Capture the cell that displays the provided text and extract its (X, Y) central coordinate. 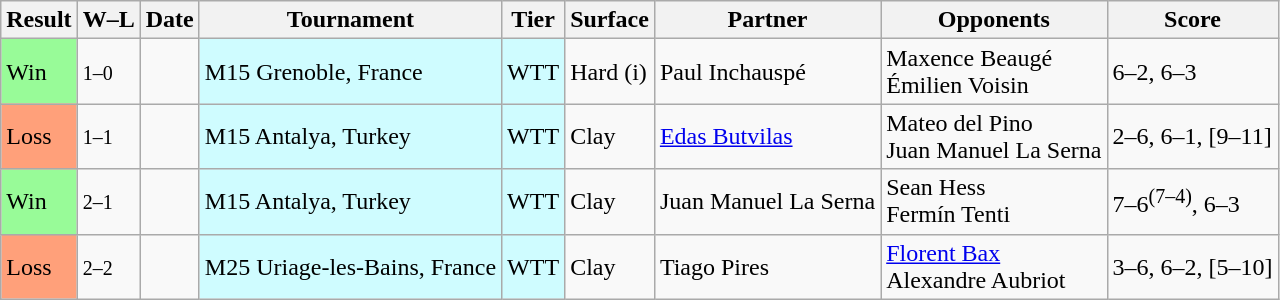
Tier (534, 20)
3–6, 6–2, [5–10] (1192, 266)
Score (1192, 20)
1–1 (108, 136)
W–L (108, 20)
2–6, 6–1, [9–11] (1192, 136)
Mateo del Pino Juan Manuel La Serna (994, 136)
2–1 (108, 202)
2–2 (108, 266)
Florent Bax Alexandre Aubriot (994, 266)
Tiago Pires (767, 266)
Partner (767, 20)
M25 Uriage-les-Bains, France (350, 266)
Surface (610, 20)
Paul Inchauspé (767, 72)
Hard (i) (610, 72)
7–6(7–4), 6–3 (1192, 202)
Tournament (350, 20)
Sean Hess Fermín Tenti (994, 202)
Date (170, 20)
M15 Grenoble, France (350, 72)
6–2, 6–3 (1192, 72)
Maxence Beaugé Émilien Voisin (994, 72)
Juan Manuel La Serna (767, 202)
Result (39, 20)
1–0 (108, 72)
Edas Butvilas (767, 136)
Opponents (994, 20)
